Return (X, Y) of the center of cell containing provided text 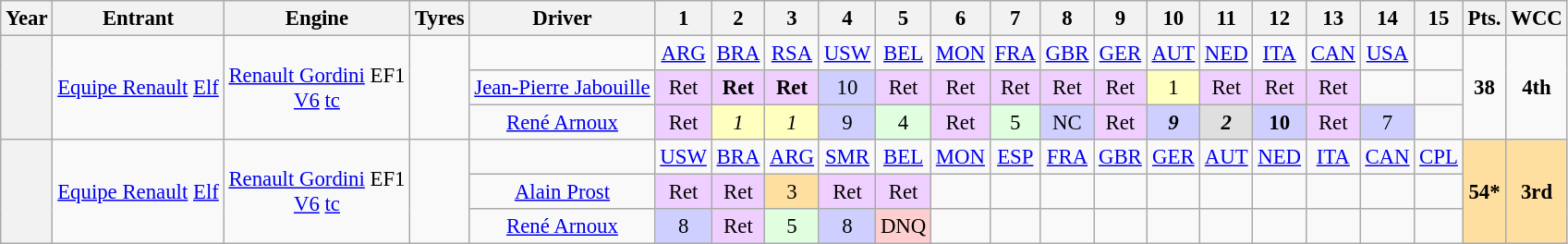
54* (1484, 192)
3rd (1537, 192)
DNQ (904, 226)
13 (1332, 18)
ESP (1015, 157)
4th (1537, 89)
Alain Prost (562, 192)
CPL (1439, 157)
Driver (562, 18)
RSA (793, 54)
Tyres (440, 18)
Entrant (139, 18)
USA (1388, 54)
38 (1484, 89)
11 (1227, 18)
6 (961, 18)
15 (1439, 18)
SMR (846, 157)
WCC (1537, 18)
Engine (317, 18)
14 (1388, 18)
Jean-Pierre Jabouille (562, 88)
NC (1066, 123)
12 (1279, 18)
Pts. (1484, 18)
Year (27, 18)
